Search for the cell housing the specified text and yield its (x, y) center coordinate. 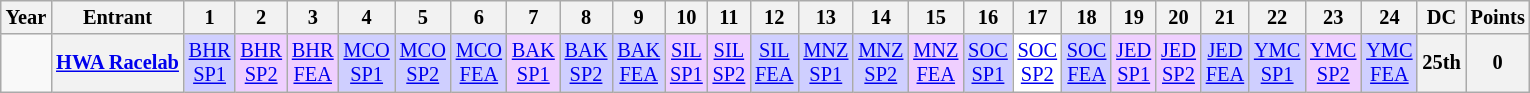
BAKFEA (638, 63)
SILFEA (774, 63)
18 (1086, 17)
10 (686, 17)
YMCFEA (1389, 63)
23 (1333, 17)
MNZSP1 (826, 63)
MCOSP1 (367, 63)
11 (730, 17)
2 (261, 17)
DC (1441, 17)
20 (1178, 17)
JEDFEA (1225, 63)
BHRSP2 (261, 63)
5 (423, 17)
14 (880, 17)
BHRFEA (313, 63)
4 (367, 17)
3 (313, 17)
16 (988, 17)
7 (534, 17)
MNZSP2 (880, 63)
6 (479, 17)
SOCSP1 (988, 63)
MCOSP2 (423, 63)
JEDSP1 (1134, 63)
12 (774, 17)
YMCSP1 (1277, 63)
SOCFEA (1086, 63)
8 (586, 17)
HWA Racelab (118, 63)
BHRSP1 (210, 63)
MNZFEA (936, 63)
21 (1225, 17)
25th (1441, 63)
15 (936, 17)
19 (1134, 17)
9 (638, 17)
24 (1389, 17)
SOCSP2 (1038, 63)
JEDSP2 (1178, 63)
SILSP2 (730, 63)
Points (1498, 17)
MCOFEA (479, 63)
SILSP1 (686, 63)
22 (1277, 17)
BAKSP2 (586, 63)
Year (26, 17)
17 (1038, 17)
Entrant (118, 17)
BAKSP1 (534, 63)
0 (1498, 63)
13 (826, 17)
YMCSP2 (1333, 63)
1 (210, 17)
